Return the [X, Y] coordinate for the center point of the cell that contains the specified text.  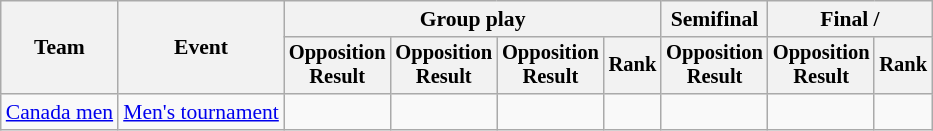
Canada men [60, 112]
Event [201, 48]
Men's tournament [201, 112]
Team [60, 48]
Semifinal [714, 19]
Final / [850, 19]
Group play [472, 19]
